Provide the [X, Y] coordinate of the cell's center where the given text is located.  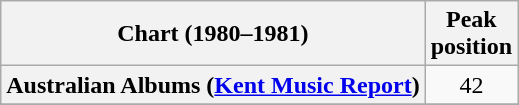
42 [471, 85]
Australian Albums (Kent Music Report) [213, 85]
Peak position [471, 34]
Chart (1980–1981) [213, 34]
